Output the [X, Y] coordinate of the center of the cell containing the given text.  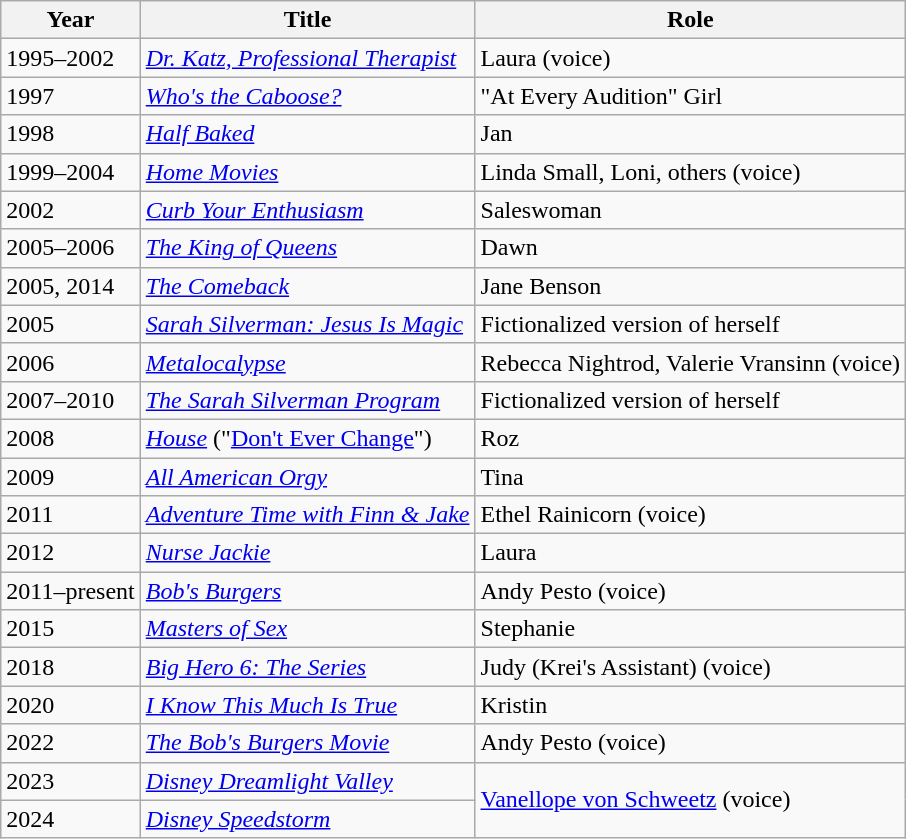
Home Movies [308, 172]
2008 [70, 438]
Masters of Sex [308, 629]
I Know This Much Is True [308, 705]
The King of Queens [308, 248]
Year [70, 20]
1995–2002 [70, 58]
2020 [70, 705]
2015 [70, 629]
Judy (Krei's Assistant) (voice) [690, 667]
2011–present [70, 591]
Dawn [690, 248]
2012 [70, 553]
2022 [70, 743]
Nurse Jackie [308, 553]
Saleswoman [690, 210]
Sarah Silverman: Jesus Is Magic [308, 324]
House ("Don't Ever Change") [308, 438]
1999–2004 [70, 172]
Dr. Katz, Professional Therapist [308, 58]
Curb Your Enthusiasm [308, 210]
Jan [690, 134]
Half Baked [308, 134]
2005 [70, 324]
The Bob's Burgers Movie [308, 743]
1997 [70, 96]
1998 [70, 134]
2024 [70, 819]
Rebecca Nightrod, Valerie Vransinn (voice) [690, 362]
Vanellope von Schweetz (voice) [690, 800]
Linda Small, Loni, others (voice) [690, 172]
Role [690, 20]
2002 [70, 210]
Kristin [690, 705]
Laura (voice) [690, 58]
2009 [70, 477]
Tina [690, 477]
2007–2010 [70, 400]
The Comeback [308, 286]
Bob's Burgers [308, 591]
Disney Dreamlight Valley [308, 781]
"At Every Audition" Girl [690, 96]
Adventure Time with Finn & Jake [308, 515]
Laura [690, 553]
2005–2006 [70, 248]
The Sarah Silverman Program [308, 400]
All American Orgy [308, 477]
Stephanie [690, 629]
Roz [690, 438]
2011 [70, 515]
Metalocalypse [308, 362]
Jane Benson [690, 286]
Who's the Caboose? [308, 96]
2023 [70, 781]
2006 [70, 362]
Ethel Rainicorn (voice) [690, 515]
Disney Speedstorm [308, 819]
2018 [70, 667]
2005, 2014 [70, 286]
Big Hero 6: The Series [308, 667]
Title [308, 20]
